Output the (x, y) coordinate of the center of the cell containing the given text.  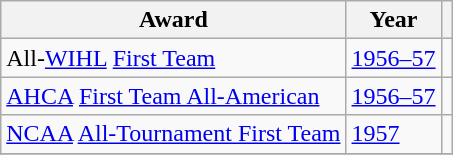
All-WIHL First Team (174, 58)
1957 (394, 134)
Award (174, 20)
NCAA All-Tournament First Team (174, 134)
AHCA First Team All-American (174, 96)
Year (394, 20)
